Return the [x, y] coordinate for the center point of the cell that contains the specified text.  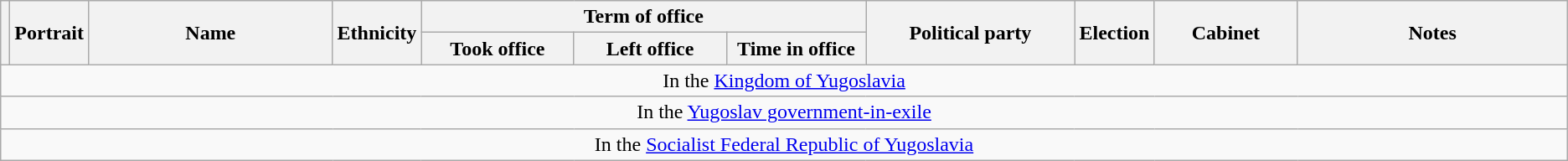
Cabinet [1226, 33]
Left office [650, 49]
Name [210, 33]
Portrait [49, 33]
Term of office [643, 17]
Notes [1432, 33]
Election [1114, 33]
Took office [498, 49]
Ethnicity [377, 33]
In the Kingdom of Yugoslavia [784, 80]
In the Yugoslav government-in-exile [784, 112]
Time in office [796, 49]
Political party [970, 33]
In the Socialist Federal Republic of Yugoslavia [784, 144]
